Provide the [X, Y] coordinate of the cell's center where the given text is located.  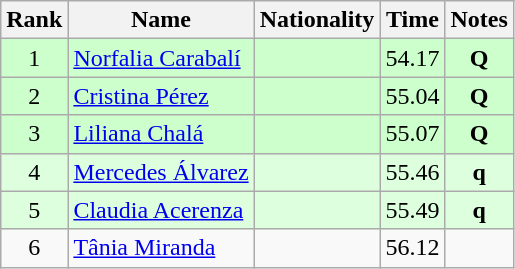
55.07 [412, 134]
Nationality [317, 20]
Claudia Acerenza [161, 210]
Cristina Pérez [161, 96]
Notes [479, 20]
Tânia Miranda [161, 248]
5 [34, 210]
Name [161, 20]
Liliana Chalá [161, 134]
3 [34, 134]
4 [34, 172]
56.12 [412, 248]
Mercedes Álvarez [161, 172]
Time [412, 20]
54.17 [412, 58]
55.49 [412, 210]
1 [34, 58]
2 [34, 96]
Norfalia Carabalí [161, 58]
55.46 [412, 172]
55.04 [412, 96]
6 [34, 248]
Rank [34, 20]
